Capture the cell that displays the provided text and extract its [X, Y] central coordinate. 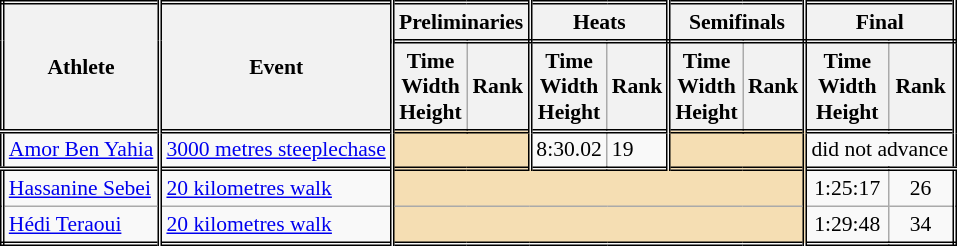
3000 metres steeplechase [276, 150]
Hassanine Sebei [81, 188]
1:25:17 [846, 188]
34 [922, 226]
Heats [600, 22]
did not advance [880, 150]
8:30.02 [568, 150]
Preliminaries [460, 22]
1:29:48 [846, 226]
26 [922, 188]
Athlete [81, 67]
Final [880, 22]
Amor Ben Yahia [81, 150]
Semifinals [737, 22]
Hédi Teraoui [81, 226]
19 [638, 150]
Event [276, 67]
